Extract the (X, Y) coordinate from the center of the cell holding the provided text.  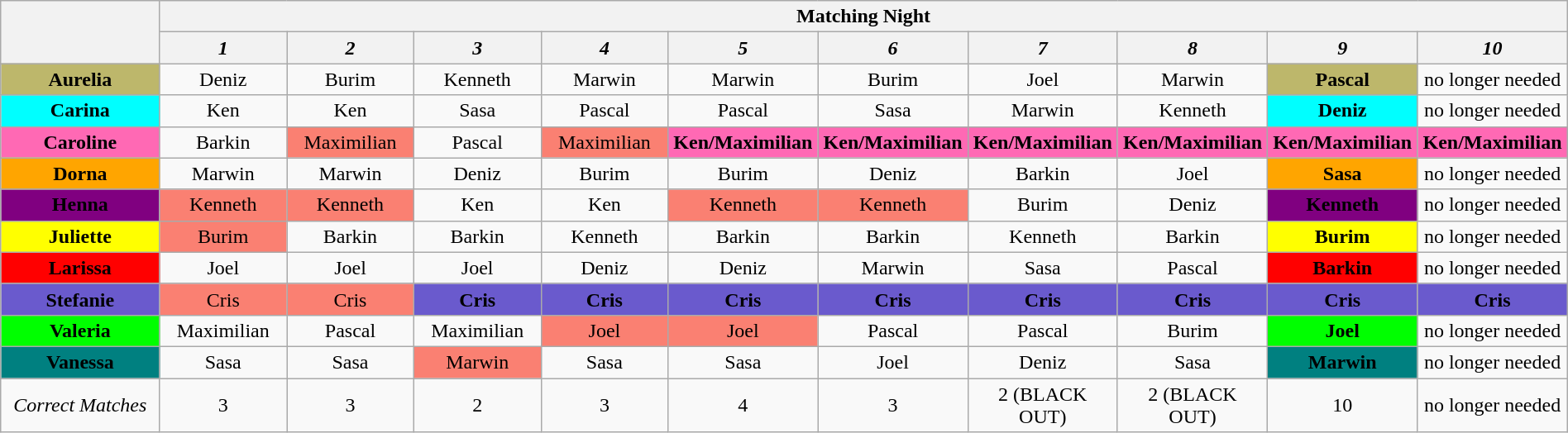
Valeria (80, 331)
Vanessa (80, 362)
7 (1042, 48)
Caroline (80, 142)
Juliette (80, 236)
8 (1193, 48)
6 (893, 48)
Stefanie (80, 299)
9 (1343, 48)
Henna (80, 205)
Carina (80, 111)
Larissa (80, 268)
Correct Matches (80, 405)
Aurelia (80, 79)
Dorna (80, 174)
Matching Night (863, 17)
1 (223, 48)
5 (743, 48)
